From the cell containing the given text, extract its center point as [x, y] coordinate. 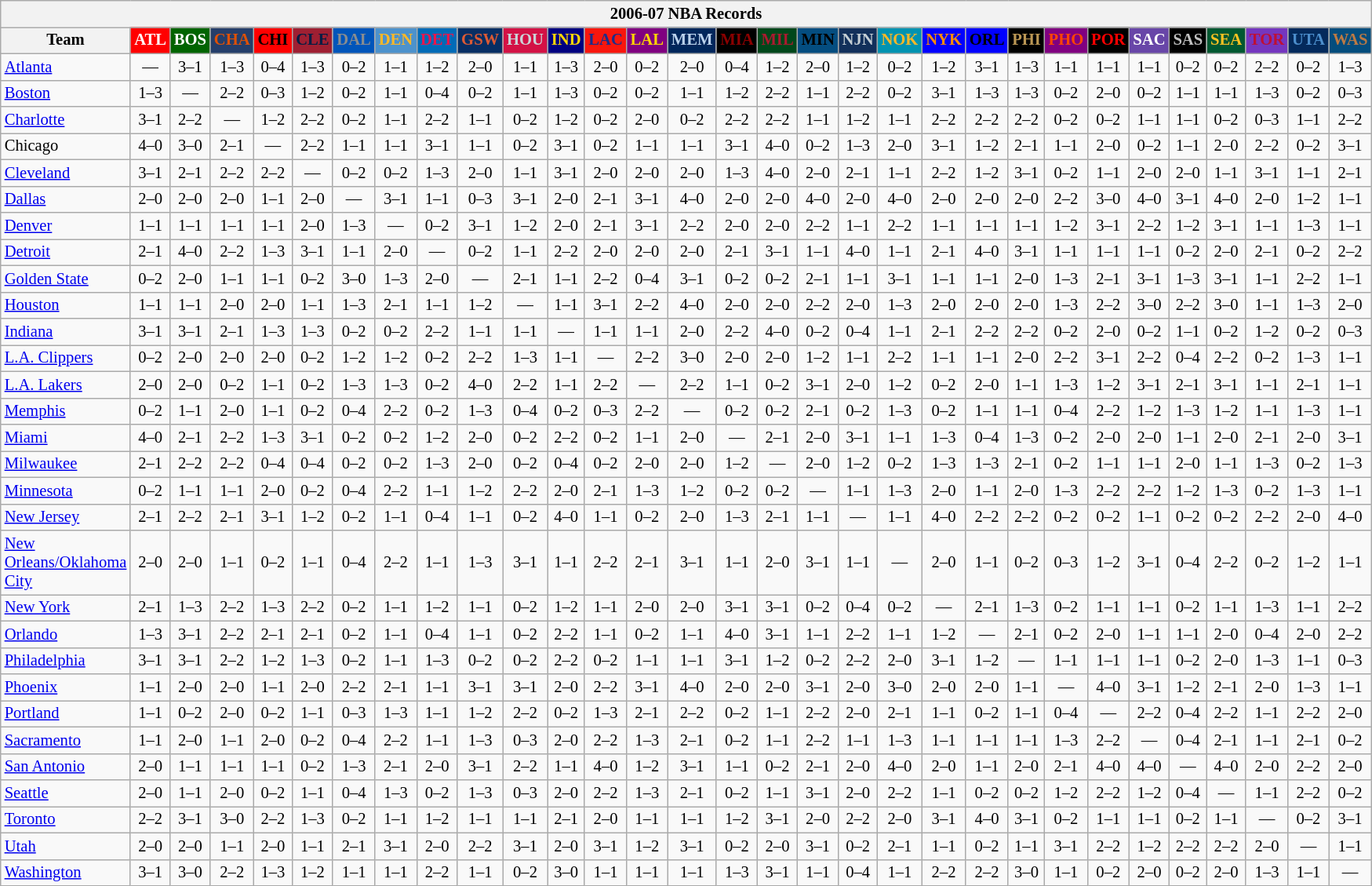
WAS [1350, 40]
Seattle [66, 793]
Denver [66, 225]
LAL [647, 40]
Cleveland [66, 173]
SEA [1226, 40]
2006-07 NBA Records [686, 13]
Sacramento [66, 740]
New Jersey [66, 517]
UTA [1308, 40]
BOS [190, 40]
POR [1108, 40]
SAS [1188, 40]
PHO [1066, 40]
Philadelphia [66, 661]
Phoenix [66, 687]
Utah [66, 846]
DAL [353, 40]
Memphis [66, 411]
DEN [395, 40]
Washington [66, 873]
GSW [480, 40]
PHI [1026, 40]
L.A. Lakers [66, 385]
Orlando [66, 634]
MEM [692, 40]
Milwaukee [66, 464]
SAC [1148, 40]
Atlanta [66, 67]
Houston [66, 305]
Dallas [66, 199]
New York [66, 607]
Indiana [66, 332]
Team [66, 40]
CHA [232, 40]
CHI [273, 40]
MIN [818, 40]
IND [566, 40]
LAC [606, 40]
Golden State [66, 279]
Detroit [66, 252]
NOK [901, 40]
Charlotte [66, 120]
San Antonio [66, 767]
L.A. Clippers [66, 358]
ORL [987, 40]
TOR [1267, 40]
CLE [312, 40]
Miami [66, 437]
MIA [737, 40]
NJN [858, 40]
Minnesota [66, 490]
Boston [66, 93]
DET [437, 40]
ATL [151, 40]
MIL [778, 40]
HOU [526, 40]
NYK [944, 40]
Toronto [66, 819]
Chicago [66, 146]
Portland [66, 713]
New Orleans/Oklahoma City [66, 563]
